Identify which cell holds the provided text, then report its [x, y] central coordinate. 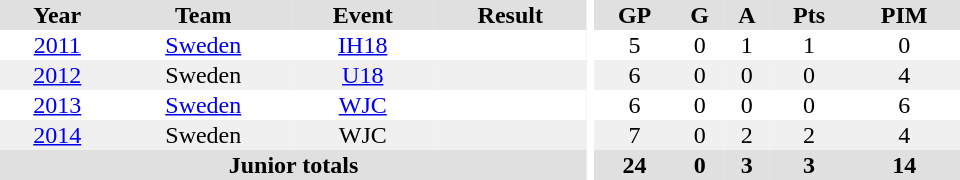
Junior totals [294, 165]
5 [635, 45]
G [700, 15]
Team [204, 15]
Pts [810, 15]
U18 [363, 75]
Event [363, 15]
2014 [58, 135]
2011 [58, 45]
Result [511, 15]
A [747, 15]
24 [635, 165]
7 [635, 135]
IH18 [363, 45]
2013 [58, 105]
Year [58, 15]
2012 [58, 75]
PIM [904, 15]
14 [904, 165]
GP [635, 15]
